Locate the cell with the specified text and output its [x, y] center coordinate. 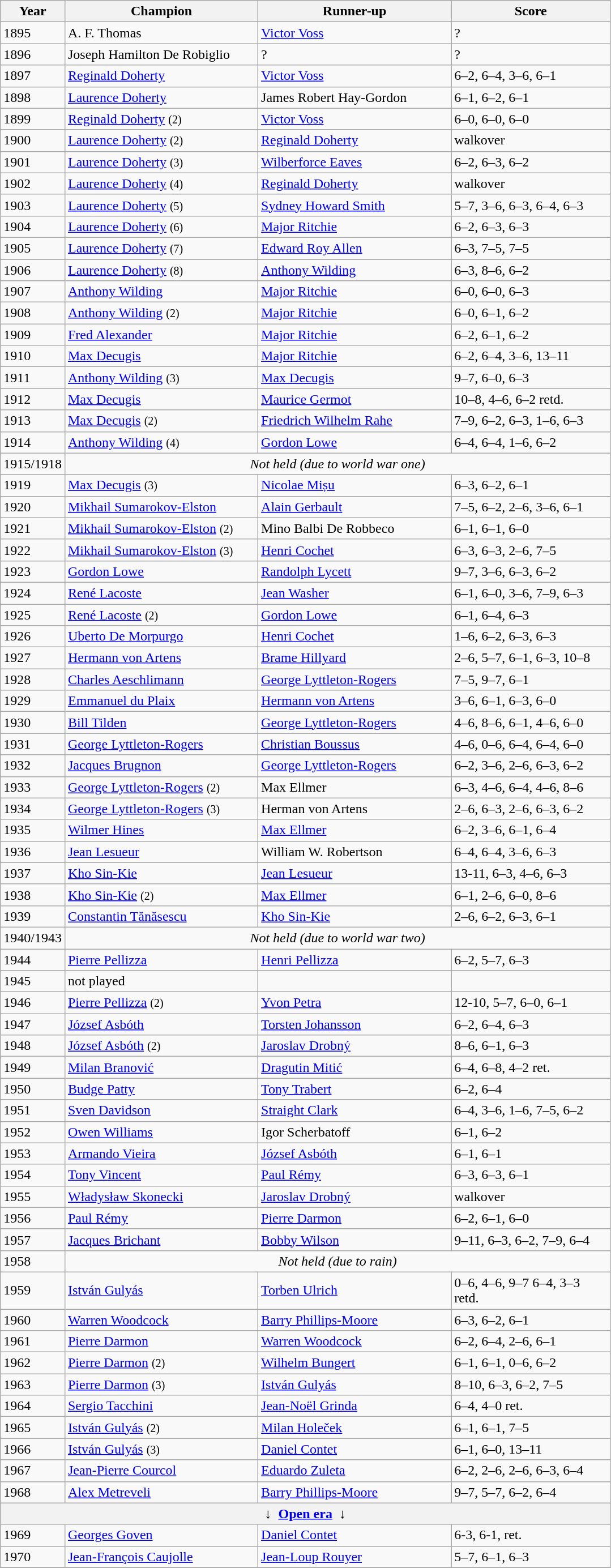
6–0, 6–0, 6–3 [531, 292]
1963 [33, 1385]
7–5, 6–2, 2–6, 3–6, 6–1 [531, 507]
Sven Davidson [161, 1110]
Max Decugis (2) [161, 421]
1970 [33, 1557]
Milan Branović [161, 1067]
Henri Pellizza [354, 960]
1913 [33, 421]
2–6, 5–7, 6–1, 6–3, 10–8 [531, 658]
Anthony Wilding (4) [161, 442]
René Lacoste (2) [161, 614]
Max Decugis (3) [161, 485]
James Robert Hay-Gordon [354, 97]
0–6, 4–6, 9–7 6–4, 3–3 retd. [531, 1290]
1948 [33, 1046]
1959 [33, 1290]
Anthony Wilding (2) [161, 313]
6–2, 6–1, 6–0 [531, 1218]
Herman von Artens [354, 809]
A. F. Thomas [161, 33]
6–2, 6–3, 6–3 [531, 227]
István Gulyás (3) [161, 1449]
2–6, 6–2, 6–3, 6–1 [531, 916]
1898 [33, 97]
Alex Metreveli [161, 1492]
Nicolae Mișu [354, 485]
Alain Gerbault [354, 507]
9–7, 6–0, 6–3 [531, 378]
Yvon Petra [354, 1003]
Budge Patty [161, 1089]
6–1, 2–6, 6–0, 8–6 [531, 895]
1958 [33, 1261]
1961 [33, 1341]
5–7, 6–1, 6–3 [531, 1557]
Anthony Wilding (3) [161, 378]
1914 [33, 442]
9–11, 6–3, 6–2, 7–9, 6–4 [531, 1240]
1904 [33, 227]
Kho Sin-Kie (2) [161, 895]
1950 [33, 1089]
Sydney Howard Smith [354, 205]
not played [161, 981]
Eduardo Zuleta [354, 1471]
1938 [33, 895]
1934 [33, 809]
1955 [33, 1197]
Emmanuel du Plaix [161, 701]
6–1, 6–0, 3–6, 7–9, 6–3 [531, 593]
Not held (due to world war two) [337, 938]
1926 [33, 636]
Mino Balbi De Robbeco [354, 528]
6–1, 6–4, 6–3 [531, 614]
1899 [33, 119]
4–6, 8–6, 6–1, 4–6, 6–0 [531, 723]
1965 [33, 1428]
1921 [33, 528]
Laurence Doherty (6) [161, 227]
1908 [33, 313]
6–2, 3–6, 2–6, 6–3, 6–2 [531, 766]
Owen Williams [161, 1132]
1929 [33, 701]
Georges Goven [161, 1535]
Champion [161, 11]
1962 [33, 1363]
6–4, 3–6, 1–6, 7–5, 6–2 [531, 1110]
Laurence Doherty (3) [161, 162]
Score [531, 11]
6–1, 6–1, 0–6, 6–2 [531, 1363]
Jean-François Caujolle [161, 1557]
6–2, 6–4, 2–6, 6–1 [531, 1341]
1919 [33, 485]
4–6, 0–6, 6–4, 6–4, 6–0 [531, 744]
6–3, 4–6, 6–4, 4–6, 8–6 [531, 787]
Jacques Brugnon [161, 766]
Jean Washer [354, 593]
1945 [33, 981]
1920 [33, 507]
Edward Roy Allen [354, 248]
1952 [33, 1132]
8–6, 6–1, 6–3 [531, 1046]
Pierre Darmon (2) [161, 1363]
1936 [33, 852]
1909 [33, 335]
1960 [33, 1320]
6–2, 5–7, 6–3 [531, 960]
1911 [33, 378]
Wilmer Hines [161, 830]
9–7, 3–6, 6–3, 6–2 [531, 571]
George Lyttleton-Rogers (2) [161, 787]
2–6, 6–3, 2–6, 6–3, 6–2 [531, 809]
1928 [33, 680]
Władysław Skonecki [161, 1197]
6–1, 6–1 [531, 1153]
6–1, 6–0, 13–11 [531, 1449]
Reginald Doherty (2) [161, 119]
Charles Aeschlimann [161, 680]
12-10, 5–7, 6–0, 6–1 [531, 1003]
Mikhail Sumarokov-Elston (3) [161, 550]
7–5, 9–7, 6–1 [531, 680]
Laurence Doherty (2) [161, 140]
6–3, 6–3, 6–1 [531, 1175]
1968 [33, 1492]
Tony Trabert [354, 1089]
6–4, 4–0 ret. [531, 1406]
1957 [33, 1240]
6–3, 7–5, 7–5 [531, 248]
1897 [33, 76]
Randolph Lycett [354, 571]
George Lyttleton-Rogers (3) [161, 809]
↓ Open era ↓ [306, 1514]
3–6, 6–1, 6–3, 6–0 [531, 701]
1927 [33, 658]
6–0, 6–0, 6–0 [531, 119]
Mikhail Sumarokov-Elston (2) [161, 528]
6–2, 6–4, 3–6, 13–11 [531, 356]
Jean-Pierre Courcol [161, 1471]
1944 [33, 960]
6–4, 6–8, 4–2 ret. [531, 1067]
6–4, 6–4, 1–6, 6–2 [531, 442]
6–0, 6–1, 6–2 [531, 313]
Constantin Tănăsescu [161, 916]
Fred Alexander [161, 335]
1915/1918 [33, 464]
Laurence Doherty (4) [161, 183]
Dragutin Mitić [354, 1067]
1912 [33, 399]
Jean-Noël Grinda [354, 1406]
6-3, 6-1, ret. [531, 1535]
Laurence Doherty (5) [161, 205]
Igor Scherbatoff [354, 1132]
6–2, 6–3, 6–2 [531, 162]
1895 [33, 33]
6–3, 6–3, 2–6, 7–5 [531, 550]
1956 [33, 1218]
1949 [33, 1067]
Tony Vincent [161, 1175]
6–2, 6–4, 3–6, 6–1 [531, 76]
Pierre Pellizza (2) [161, 1003]
1906 [33, 270]
6–3, 8–6, 6–2 [531, 270]
1922 [33, 550]
9–7, 5–7, 6–2, 6–4 [531, 1492]
1930 [33, 723]
Sergio Tacchini [161, 1406]
Christian Boussus [354, 744]
József Asbóth (2) [161, 1046]
1954 [33, 1175]
1933 [33, 787]
1923 [33, 571]
Bobby Wilson [354, 1240]
Year [33, 11]
6–1, 6–2, 6–1 [531, 97]
Brame Hillyard [354, 658]
6–2, 6–1, 6–2 [531, 335]
1896 [33, 54]
1901 [33, 162]
István Gulyás (2) [161, 1428]
13-11, 6–3, 4–6, 6–3 [531, 873]
1910 [33, 356]
6–1, 6–2 [531, 1132]
1969 [33, 1535]
Pierre Pellizza [161, 960]
René Lacoste [161, 593]
Wilberforce Eaves [354, 162]
Jean-Loup Rouyer [354, 1557]
1902 [33, 183]
6–1, 6–1, 6–0 [531, 528]
1905 [33, 248]
1924 [33, 593]
10–8, 4–6, 6–2 retd. [531, 399]
6–2, 2–6, 2–6, 6–3, 6–4 [531, 1471]
Mikhail Sumarokov-Elston [161, 507]
Friedrich Wilhelm Rahe [354, 421]
Maurice Germot [354, 399]
6–4, 6–4, 3–6, 6–3 [531, 852]
1–6, 6–2, 6–3, 6–3 [531, 636]
Pierre Darmon (3) [161, 1385]
Milan Holeček [354, 1428]
Uberto De Morpurgo [161, 636]
1940/1943 [33, 938]
6–2, 3–6, 6–1, 6–4 [531, 830]
1932 [33, 766]
1946 [33, 1003]
6–2, 6–4 [531, 1089]
Bill Tilden [161, 723]
Torben Ulrich [354, 1290]
1964 [33, 1406]
1925 [33, 614]
1939 [33, 916]
Joseph Hamilton De Robiglio [161, 54]
Laurence Doherty (7) [161, 248]
1966 [33, 1449]
7–9, 6–2, 6–3, 1–6, 6–3 [531, 421]
Runner-up [354, 11]
1951 [33, 1110]
6–2, 6–4, 6–3 [531, 1024]
8–10, 6–3, 6–2, 7–5 [531, 1385]
Laurence Doherty [161, 97]
1900 [33, 140]
1903 [33, 205]
1967 [33, 1471]
Not held (due to rain) [337, 1261]
Torsten Johansson [354, 1024]
1935 [33, 830]
Laurence Doherty (8) [161, 270]
1947 [33, 1024]
Not held (due to world war one) [337, 464]
1907 [33, 292]
Wilhelm Bungert [354, 1363]
5–7, 3–6, 6–3, 6–4, 6–3 [531, 205]
Straight Clark [354, 1110]
Jacques Brichant [161, 1240]
William W. Robertson [354, 852]
1937 [33, 873]
6–1, 6–1, 7–5 [531, 1428]
Armando Vieira [161, 1153]
1953 [33, 1153]
1931 [33, 744]
